Search for the cell housing the specified text and yield its [x, y] center coordinate. 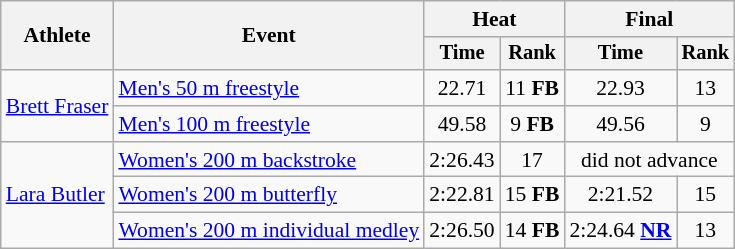
22.93 [620, 88]
15 FB [532, 195]
Athlete [58, 36]
2:26.50 [462, 231]
14 FB [532, 231]
Event [268, 36]
2:21.52 [620, 195]
2:26.43 [462, 160]
Women's 200 m butterfly [268, 195]
Lara Butler [58, 196]
49.56 [620, 124]
Men's 100 m freestyle [268, 124]
15 [706, 195]
9 [706, 124]
Women's 200 m individual medley [268, 231]
11 FB [532, 88]
did not advance [649, 160]
9 FB [532, 124]
2:24.64 NR [620, 231]
22.71 [462, 88]
17 [532, 160]
Heat [494, 19]
2:22.81 [462, 195]
Women's 200 m backstroke [268, 160]
49.58 [462, 124]
Brett Fraser [58, 106]
Men's 50 m freestyle [268, 88]
Final [649, 19]
